Find where the given text appears and provide that cell's center as [x, y] coordinate. 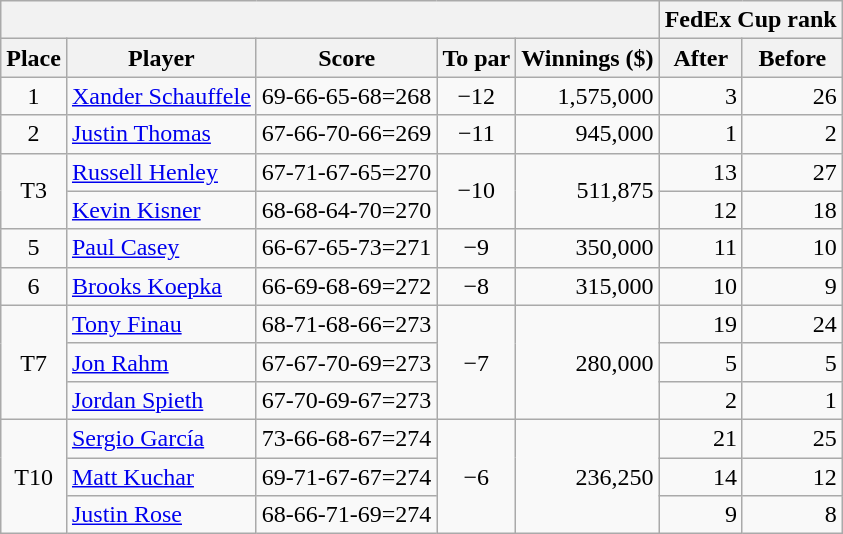
Winnings ($) [588, 58]
Justin Thomas [161, 134]
To par [476, 58]
T7 [34, 362]
Player [161, 58]
Paul Casey [161, 248]
26 [792, 96]
11 [700, 248]
Place [34, 58]
68-68-64-70=270 [346, 210]
24 [792, 324]
T10 [34, 476]
Matt Kuchar [161, 477]
69-71-67-67=274 [346, 477]
511,875 [588, 191]
After [700, 58]
68-66-71-69=274 [346, 515]
3 [700, 96]
27 [792, 172]
236,250 [588, 476]
−8 [476, 286]
Score [346, 58]
Xander Schauffele [161, 96]
FedEx Cup rank [750, 20]
−11 [476, 134]
25 [792, 438]
Justin Rose [161, 515]
−7 [476, 362]
68-71-68-66=273 [346, 324]
66-69-68-69=272 [346, 286]
−9 [476, 248]
69-66-65-68=268 [346, 96]
350,000 [588, 248]
Before [792, 58]
13 [700, 172]
945,000 [588, 134]
Russell Henley [161, 172]
18 [792, 210]
67-70-69-67=273 [346, 400]
6 [34, 286]
67-71-67-65=270 [346, 172]
Jordan Spieth [161, 400]
Sergio García [161, 438]
1,575,000 [588, 96]
67-66-70-66=269 [346, 134]
T3 [34, 191]
Brooks Koepka [161, 286]
−6 [476, 476]
21 [700, 438]
8 [792, 515]
Kevin Kisner [161, 210]
19 [700, 324]
−12 [476, 96]
67-67-70-69=273 [346, 362]
Tony Finau [161, 324]
73-66-68-67=274 [346, 438]
66-67-65-73=271 [346, 248]
315,000 [588, 286]
−10 [476, 191]
280,000 [588, 362]
Jon Rahm [161, 362]
14 [700, 477]
